Determine the (X, Y) coordinate at the center of the cell enclosing the given text.  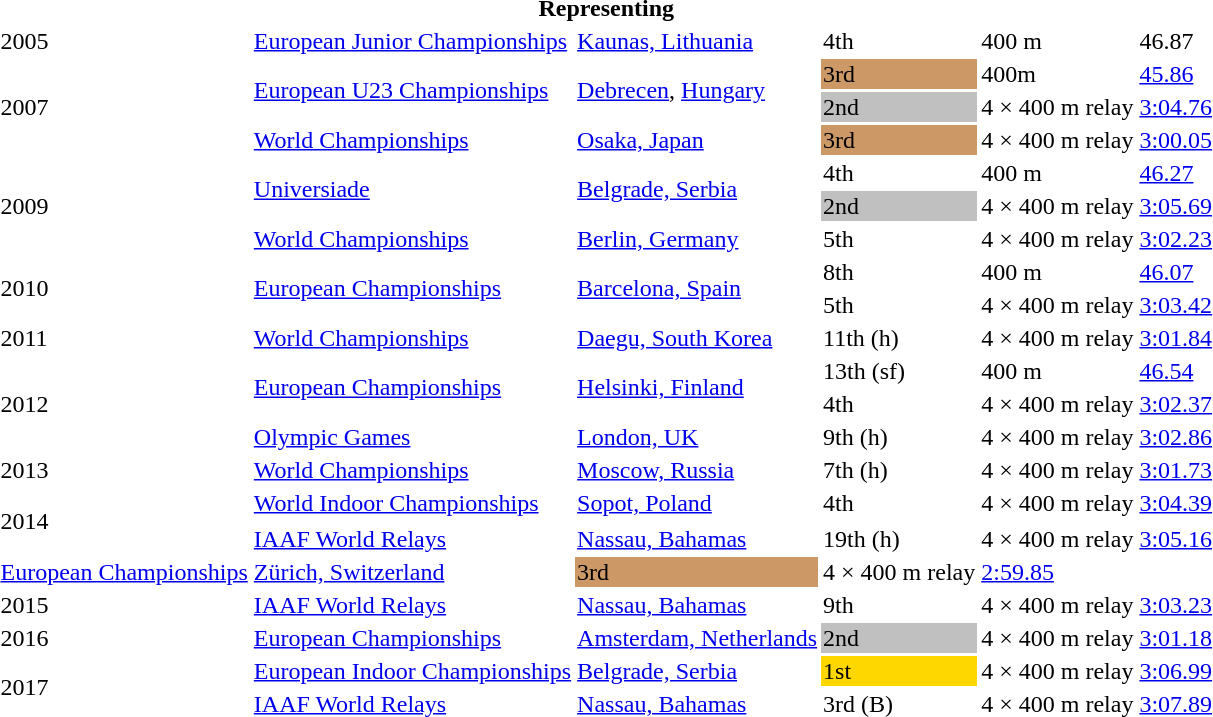
9th (900, 605)
Universiade (412, 190)
Debrecen, Hungary (698, 90)
13th (sf) (900, 371)
Moscow, Russia (698, 470)
European Junior Championships (412, 41)
Osaka, Japan (698, 140)
Zürich, Switzerland (412, 572)
400m (1058, 74)
European U23 Championships (412, 90)
Amsterdam, Netherlands (698, 638)
11th (h) (900, 338)
Daegu, South Korea (698, 338)
Helsinki, Finland (698, 388)
Sopot, Poland (698, 503)
2:59.85 (1058, 572)
London, UK (698, 437)
Olympic Games (412, 437)
European Indoor Championships (412, 671)
7th (h) (900, 470)
Berlin, Germany (698, 239)
Barcelona, Spain (698, 288)
9th (h) (900, 437)
8th (900, 272)
19th (h) (900, 539)
World Indoor Championships (412, 503)
1st (900, 671)
Kaunas, Lithuania (698, 41)
